Scan for the cell matching the given text and deliver its [x, y] coordinate at center. 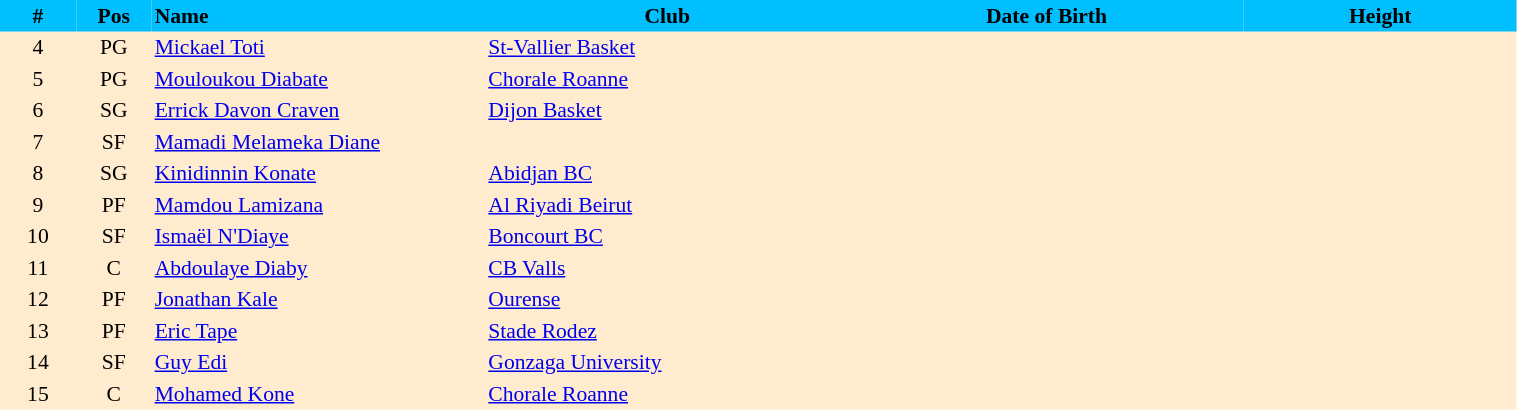
St-Vallier Basket [667, 48]
Errick Davon Craven [319, 110]
Mohamed Kone [319, 394]
Mamdou Lamizana [319, 205]
8 [38, 174]
Abdoulaye Diaby [319, 268]
Date of Birth [1046, 16]
Ourense [667, 300]
Height [1380, 16]
Stade Rodez [667, 331]
Kinidinnin Konate [319, 174]
13 [38, 331]
Mamadi Melameka Diane [319, 142]
14 [38, 362]
Mickael Toti [319, 48]
Guy Edi [319, 362]
9 [38, 205]
Ismaël N'Diaye [319, 236]
11 [38, 268]
4 [38, 48]
CB Valls [667, 268]
Dijon Basket [667, 110]
15 [38, 394]
Pos [114, 16]
5 [38, 79]
# [38, 16]
Boncourt BC [667, 236]
Name [319, 16]
10 [38, 236]
Gonzaga University [667, 362]
Al Riyadi Beirut [667, 205]
6 [38, 110]
Jonathan Kale [319, 300]
12 [38, 300]
7 [38, 142]
Eric Tape [319, 331]
Club [667, 16]
Abidjan BC [667, 174]
Mouloukou Diabate [319, 79]
